Search for the cell housing the specified text and yield its [x, y] center coordinate. 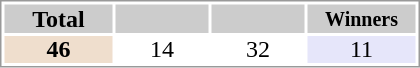
Total [58, 18]
46 [58, 50]
14 [162, 50]
11 [362, 50]
32 [258, 50]
Winners [362, 18]
